Capture the cell that displays the provided text and extract its [X, Y] central coordinate. 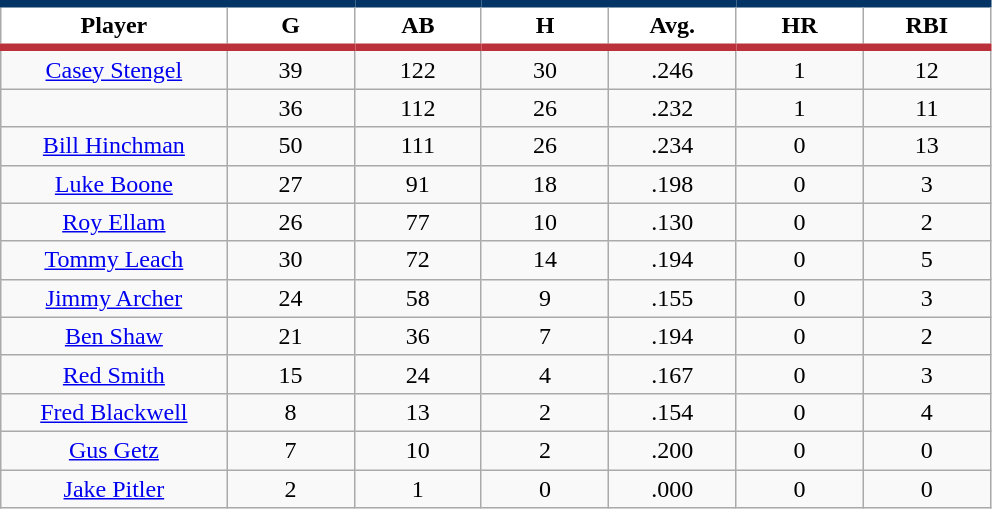
.000 [672, 489]
14 [544, 260]
9 [544, 298]
Tommy Leach [114, 260]
G [290, 26]
.154 [672, 412]
Luke Boone [114, 184]
Roy Ellam [114, 222]
H [544, 26]
21 [290, 336]
HR [800, 26]
12 [926, 68]
Player [114, 26]
Jimmy Archer [114, 298]
Bill Hinchman [114, 146]
Casey Stengel [114, 68]
.130 [672, 222]
11 [926, 108]
27 [290, 184]
Gus Getz [114, 450]
8 [290, 412]
91 [418, 184]
.246 [672, 68]
Fred Blackwell [114, 412]
.167 [672, 374]
.198 [672, 184]
39 [290, 68]
.232 [672, 108]
77 [418, 222]
.234 [672, 146]
RBI [926, 26]
15 [290, 374]
72 [418, 260]
5 [926, 260]
Jake Pitler [114, 489]
50 [290, 146]
18 [544, 184]
58 [418, 298]
122 [418, 68]
AB [418, 26]
.155 [672, 298]
111 [418, 146]
Avg. [672, 26]
112 [418, 108]
Ben Shaw [114, 336]
Red Smith [114, 374]
.200 [672, 450]
